Search for the cell housing the specified text and yield its (X, Y) center coordinate. 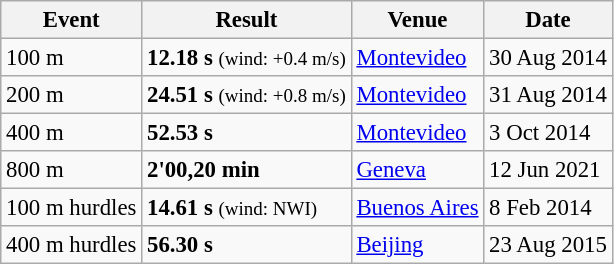
Event (72, 20)
3 Oct 2014 (548, 133)
23 Aug 2015 (548, 245)
30 Aug 2014 (548, 58)
Venue (418, 20)
12 Jun 2021 (548, 170)
Buenos Aires (418, 208)
56.30 s (246, 245)
31 Aug 2014 (548, 95)
24.51 s (wind: +0.8 m/s) (246, 95)
100 m hurdles (72, 208)
800 m (72, 170)
Geneva (418, 170)
8 Feb 2014 (548, 208)
52.53 s (246, 133)
200 m (72, 95)
12.18 s (wind: +0.4 m/s) (246, 58)
400 m (72, 133)
2'00,20 min (246, 170)
Result (246, 20)
Beijing (418, 245)
100 m (72, 58)
400 m hurdles (72, 245)
14.61 s (wind: NWI) (246, 208)
Date (548, 20)
